Scan for the cell matching the given text and deliver its [x, y] coordinate at center. 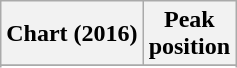
Chart (2016) [72, 34]
Peakposition [189, 34]
